Provide the [X, Y] coordinate of the cell's center where the given text is located.  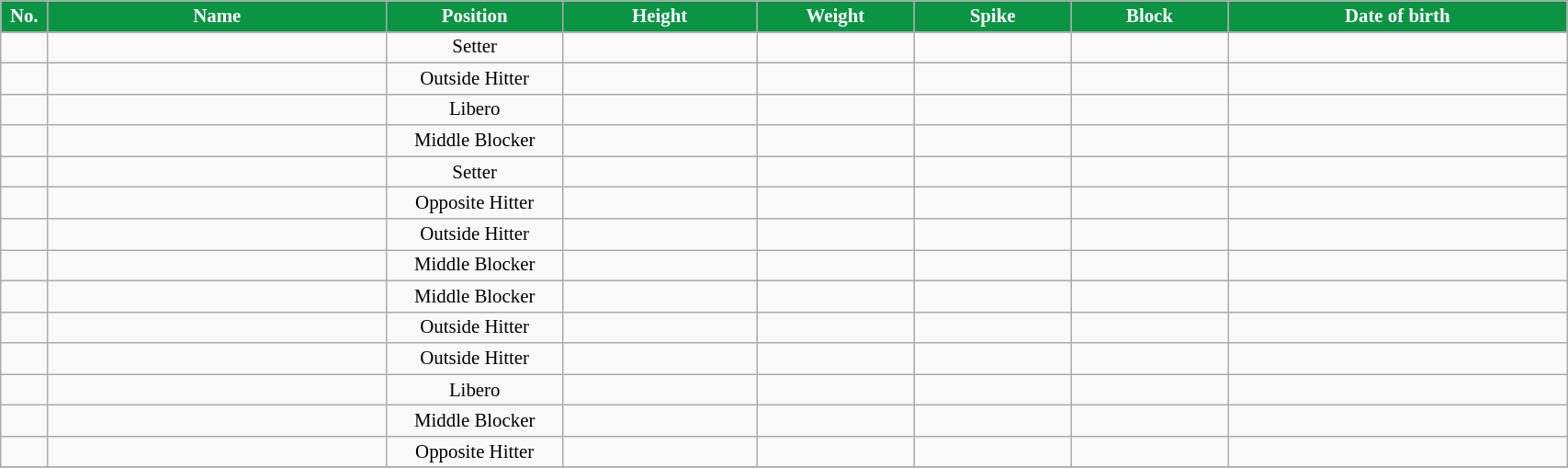
Height [660, 17]
Block [1150, 17]
No. [24, 17]
Position [475, 17]
Date of birth [1398, 17]
Spike [992, 17]
Weight [836, 17]
Name [217, 17]
